Extract the [x, y] coordinate from the center of the cell holding the provided text.  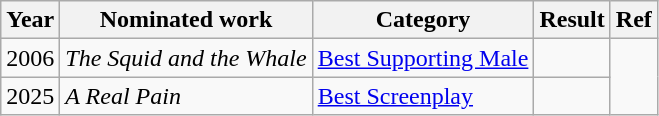
Best Screenplay [423, 96]
Category [423, 20]
2025 [30, 96]
A Real Pain [186, 96]
Result [572, 20]
The Squid and the Whale [186, 58]
Nominated work [186, 20]
2006 [30, 58]
Best Supporting Male [423, 58]
Year [30, 20]
Ref [634, 20]
